Detect which cell encompasses the target text, then output its (X, Y) center coordinate. 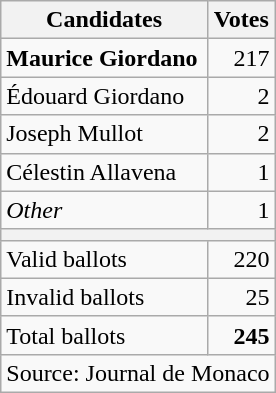
Invalid ballots (104, 297)
Source: Journal de Monaco (138, 373)
Édouard Giordano (104, 96)
245 (241, 335)
Valid ballots (104, 259)
Other (104, 210)
Célestin Allavena (104, 172)
Maurice Giordano (104, 58)
Candidates (104, 20)
25 (241, 297)
217 (241, 58)
Votes (241, 20)
Total ballots (104, 335)
Joseph Mullot (104, 134)
220 (241, 259)
